Return [X, Y] of the center of cell containing provided text 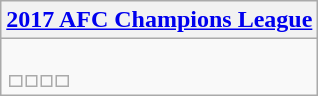
2017 AFC Champions League [160, 20]
